Determine the (x, y) coordinate at the center of the cell enclosing the given text.  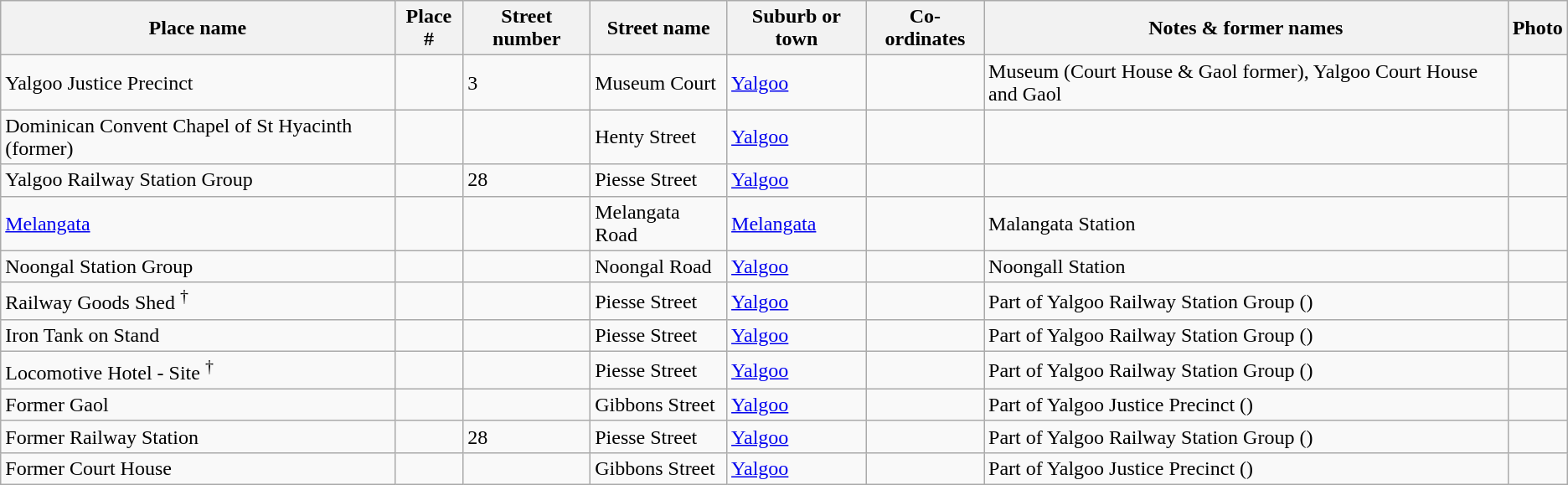
Melangata Road (658, 223)
Dominican Convent Chapel of St Hyacinth (former) (198, 137)
Museum Court (658, 82)
Former Court House (198, 468)
Iron Tank on Stand (198, 336)
Co-ordinates (925, 28)
Henty Street (658, 137)
Yalgoo Railway Station Group (198, 180)
Museum (Court House & Gaol former), Yalgoo Court House and Gaol (1246, 82)
Malangata Station (1246, 223)
Photo (1538, 28)
Locomotive Hotel - Site † (198, 370)
Place name (198, 28)
Former Railway Station (198, 436)
Noongal Road (658, 266)
Railway Goods Shed † (198, 302)
Noongal Station Group (198, 266)
Place # (429, 28)
Suburb or town (797, 28)
Notes & former names (1246, 28)
Yalgoo Justice Precinct (198, 82)
Former Gaol (198, 405)
3 (527, 82)
Noongall Station (1246, 266)
Street number (527, 28)
Street name (658, 28)
